Return [X, Y] of the center of cell containing provided text 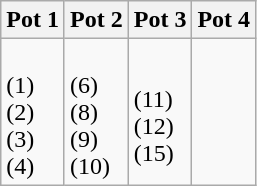
Pot 3 [160, 20]
Pot 4 [224, 20]
Pot 2 [96, 20]
(11) (12) (15) [160, 112]
(6) (8) (9) (10) [96, 112]
(1) (2) (3) (4) [33, 112]
Pot 1 [33, 20]
